Pinpoint the cell where the given text exists, returning its (x, y) midpoint coordinate. 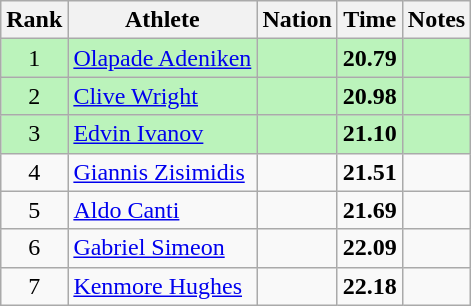
Kenmore Hughes (162, 286)
5 (34, 210)
Olapade Adeniken (162, 58)
Gabriel Simeon (162, 248)
Rank (34, 20)
21.51 (370, 172)
3 (34, 134)
Time (370, 20)
2 (34, 96)
Notes (436, 20)
Athlete (162, 20)
1 (34, 58)
Edvin Ivanov (162, 134)
20.98 (370, 96)
Aldo Canti (162, 210)
Giannis Zisimidis (162, 172)
7 (34, 286)
6 (34, 248)
21.10 (370, 134)
21.69 (370, 210)
22.18 (370, 286)
4 (34, 172)
Clive Wright (162, 96)
Nation (297, 20)
20.79 (370, 58)
22.09 (370, 248)
